For the text-containing cell, return its midpoint in (x, y) coordinate format. 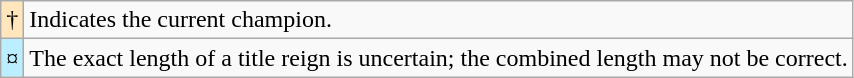
The exact length of a title reign is uncertain; the combined length may not be correct. (438, 58)
Indicates the current champion. (438, 20)
† (12, 20)
¤ (12, 58)
